Return [X, Y] of the center of cell containing provided text 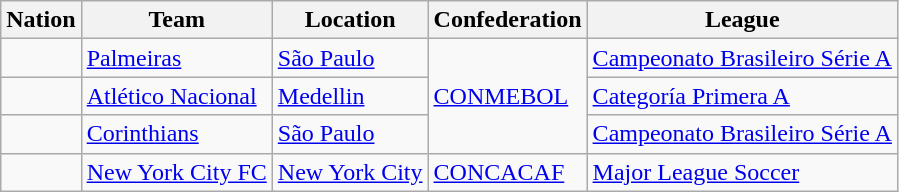
Categoría Primera A [742, 96]
Nation [41, 20]
New York City FC [176, 172]
Confederation [508, 20]
Palmeiras [176, 58]
Medellin [350, 96]
New York City [350, 172]
Corinthians [176, 134]
CONMEBOL [508, 96]
Location [350, 20]
Atlético Nacional [176, 96]
CONCACAF [508, 172]
Major League Soccer [742, 172]
Team [176, 20]
League [742, 20]
